Find where the given text appears and provide that cell's center as (x, y) coordinate. 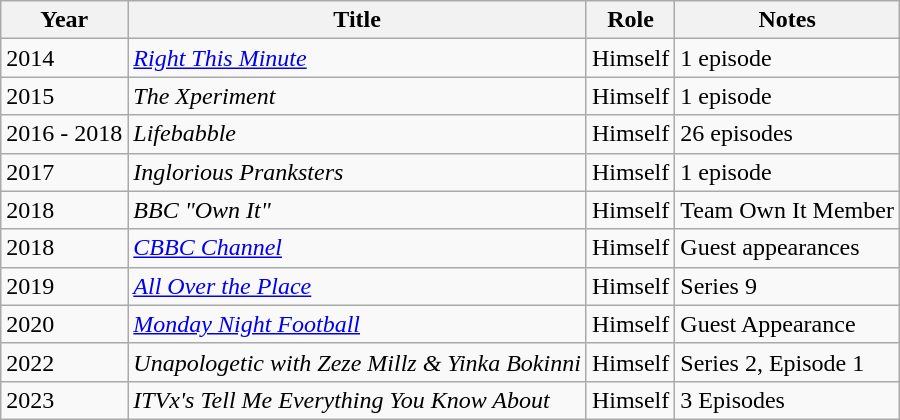
3 Episodes (788, 400)
Notes (788, 20)
The Xperiment (358, 96)
2015 (64, 96)
All Over the Place (358, 286)
2023 (64, 400)
Series 9 (788, 286)
Inglorious Pranksters (358, 172)
2016 - 2018 (64, 134)
Series 2, Episode 1 (788, 362)
Guest Appearance (788, 324)
Lifebabble (358, 134)
2017 (64, 172)
Right This Minute (358, 58)
2022 (64, 362)
BBC "Own It" (358, 210)
2019 (64, 286)
Role (630, 20)
26 episodes (788, 134)
2020 (64, 324)
2014 (64, 58)
Guest appearances (788, 248)
Year (64, 20)
Monday Night Football (358, 324)
Unapologetic with Zeze Millz & Yinka Bokinni (358, 362)
Team Own It Member (788, 210)
CBBC Channel (358, 248)
Title (358, 20)
ITVx's Tell Me Everything You Know About (358, 400)
